Locate the cell with the specified text and output its (X, Y) center coordinate. 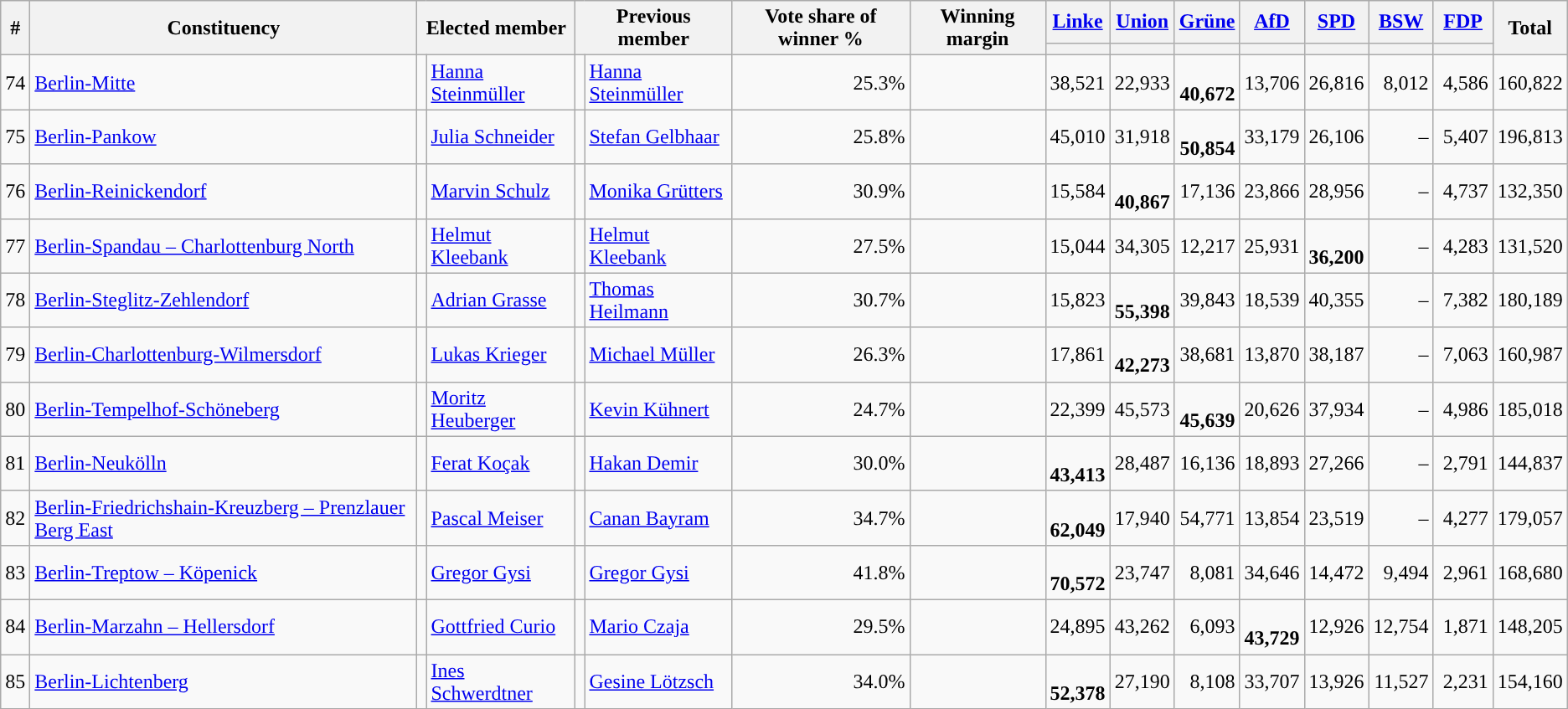
Union (1142, 22)
34.7% (821, 517)
43,729 (1271, 626)
14,472 (1337, 573)
160,822 (1529, 82)
12,754 (1400, 626)
8,108 (1207, 681)
132,350 (1529, 191)
Michael Müller (658, 355)
39,843 (1207, 300)
28,956 (1337, 191)
4,737 (1462, 191)
Vote share of winner % (821, 28)
Stefan Gelbhaar (658, 137)
23,519 (1337, 517)
Ferat Koçak (501, 464)
75 (15, 137)
4,586 (1462, 82)
Julia Schneider (501, 137)
23,747 (1142, 573)
85 (15, 681)
26,106 (1337, 137)
2,961 (1462, 573)
Adrian Grasse (501, 300)
Winning margin (977, 28)
30.7% (821, 300)
45,010 (1077, 137)
13,706 (1271, 82)
4,277 (1462, 517)
30.0% (821, 464)
50,854 (1207, 137)
38,187 (1337, 355)
Kevin Kühnert (658, 408)
17,136 (1207, 191)
1,871 (1462, 626)
4,283 (1462, 246)
131,520 (1529, 246)
34,646 (1271, 573)
52,378 (1077, 681)
Elected member (496, 28)
144,837 (1529, 464)
Berlin-Mitte (224, 82)
Moritz Heuberger (501, 408)
Thomas Heilmann (658, 300)
29.5% (821, 626)
154,160 (1529, 681)
13,854 (1271, 517)
41.8% (821, 573)
BSW (1400, 22)
Berlin-Pankow (224, 137)
Ines Schwerdtner (501, 681)
Gesine Lötzsch (658, 681)
13,926 (1337, 681)
84 (15, 626)
8,012 (1400, 82)
83 (15, 573)
Marvin Schulz (501, 191)
33,707 (1271, 681)
22,933 (1142, 82)
31,918 (1142, 137)
40,672 (1207, 82)
Berlin-Tempelhof-Schöneberg (224, 408)
4,986 (1462, 408)
81 (15, 464)
Berlin-Reinickendorf (224, 191)
55,398 (1142, 300)
Hakan Demir (658, 464)
25.3% (821, 82)
Gottfried Curio (501, 626)
Berlin-Steglitz-Zehlendorf (224, 300)
5,407 (1462, 137)
Berlin-Lichtenberg (224, 681)
20,626 (1271, 408)
15,823 (1077, 300)
34,305 (1142, 246)
Berlin-Neukölln (224, 464)
23,866 (1271, 191)
30.9% (821, 191)
15,044 (1077, 246)
Total (1529, 28)
27,190 (1142, 681)
18,893 (1271, 464)
40,355 (1337, 300)
13,870 (1271, 355)
11,527 (1400, 681)
Berlin-Charlottenburg-Wilmersdorf (224, 355)
# (15, 28)
17,940 (1142, 517)
Mario Czaja (658, 626)
8,081 (1207, 573)
34.0% (821, 681)
38,521 (1077, 82)
Berlin-Friedrichshain-Kreuzberg – Prenzlauer Berg East (224, 517)
179,057 (1529, 517)
FDP (1462, 22)
82 (15, 517)
77 (15, 246)
Monika Grütters (658, 191)
Previous member (653, 28)
45,573 (1142, 408)
24,895 (1077, 626)
22,399 (1077, 408)
SPD (1337, 22)
AfD (1271, 22)
12,217 (1207, 246)
26,816 (1337, 82)
148,205 (1529, 626)
2,791 (1462, 464)
2,231 (1462, 681)
76 (15, 191)
74 (15, 82)
15,584 (1077, 191)
Berlin-Marzahn – Hellersdorf (224, 626)
25,931 (1271, 246)
40,867 (1142, 191)
27,266 (1337, 464)
Grüne (1207, 22)
26.3% (821, 355)
70,572 (1077, 573)
17,861 (1077, 355)
Constituency (224, 28)
18,539 (1271, 300)
42,273 (1142, 355)
6,093 (1207, 626)
38,681 (1207, 355)
160,987 (1529, 355)
9,494 (1400, 573)
Berlin-Treptow – Köpenick (224, 573)
Linke (1077, 22)
Canan Bayram (658, 517)
78 (15, 300)
Berlin-Spandau – Charlottenburg North (224, 246)
80 (15, 408)
79 (15, 355)
37,934 (1337, 408)
54,771 (1207, 517)
25.8% (821, 137)
36,200 (1337, 246)
7,063 (1462, 355)
43,413 (1077, 464)
7,382 (1462, 300)
185,018 (1529, 408)
24.7% (821, 408)
Lukas Krieger (501, 355)
28,487 (1142, 464)
196,813 (1529, 137)
43,262 (1142, 626)
168,680 (1529, 573)
33,179 (1271, 137)
45,639 (1207, 408)
Pascal Meiser (501, 517)
180,189 (1529, 300)
27.5% (821, 246)
16,136 (1207, 464)
12,926 (1337, 626)
62,049 (1077, 517)
